From the cell containing the given text, extract its center point as [x, y] coordinate. 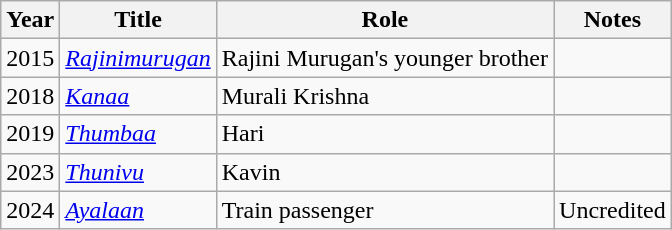
Title [138, 20]
Ayalaan [138, 210]
Train passenger [384, 210]
2015 [30, 58]
Rajini Murugan's younger brother [384, 58]
Role [384, 20]
Rajinimurugan [138, 58]
2018 [30, 96]
Year [30, 20]
Hari [384, 134]
2019 [30, 134]
2023 [30, 172]
2024 [30, 210]
Kavin [384, 172]
Thumbaa [138, 134]
Murali Krishna [384, 96]
Uncredited [613, 210]
Notes [613, 20]
Thunivu [138, 172]
Kanaa [138, 96]
